Find where the given text appears and provide that cell's center as [x, y] coordinate. 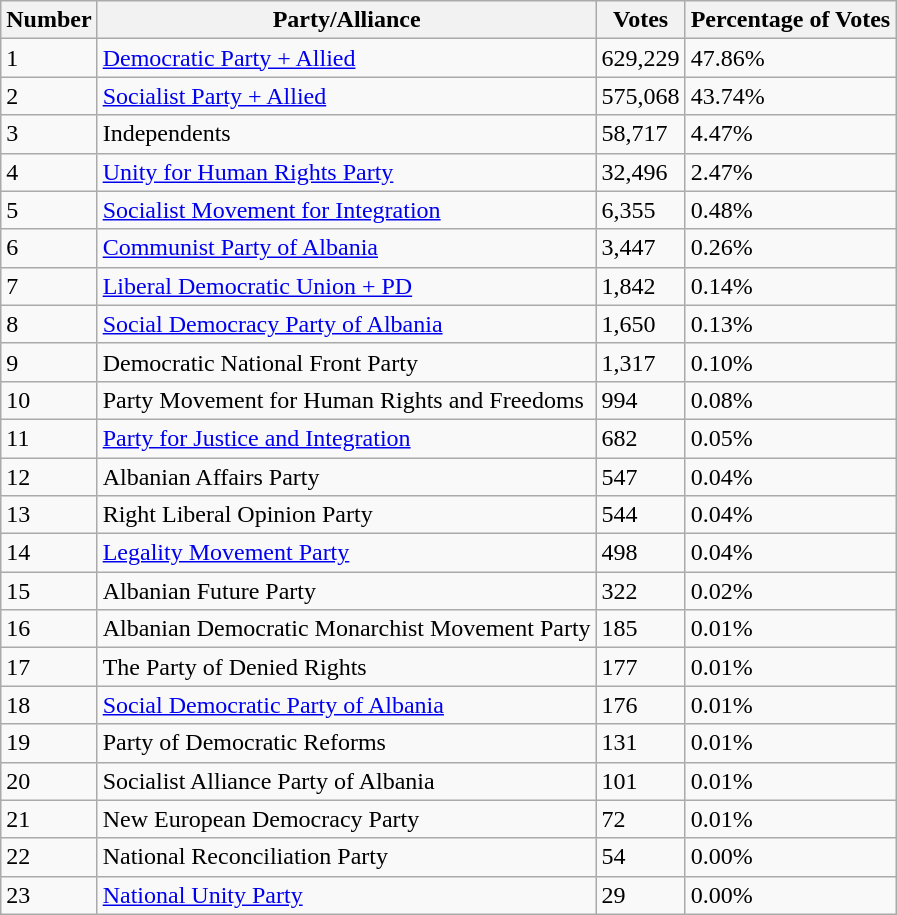
498 [640, 553]
Social Democracy Party of Albania [346, 324]
629,229 [640, 58]
1,317 [640, 362]
The Party of Denied Rights [346, 667]
6 [49, 248]
43.74% [790, 96]
0.02% [790, 591]
14 [49, 553]
18 [49, 705]
15 [49, 591]
13 [49, 515]
54 [640, 857]
0.26% [790, 248]
Democratic Party + Allied [346, 58]
682 [640, 438]
544 [640, 515]
322 [640, 591]
Party Movement for Human Rights and Freedoms [346, 400]
3 [49, 134]
575,068 [640, 96]
0.14% [790, 286]
National Unity Party [346, 895]
Socialist Alliance Party of Albania [346, 781]
11 [49, 438]
994 [640, 400]
47.86% [790, 58]
19 [49, 743]
Socialist Party + Allied [346, 96]
176 [640, 705]
2.47% [790, 172]
22 [49, 857]
Albanian Democratic Monarchist Movement Party [346, 629]
Albanian Future Party [346, 591]
0.10% [790, 362]
1 [49, 58]
23 [49, 895]
2 [49, 96]
5 [49, 210]
National Reconciliation Party [346, 857]
10 [49, 400]
Number [49, 20]
Liberal Democratic Union + PD [346, 286]
Social Democratic Party of Albania [346, 705]
7 [49, 286]
Independents [346, 134]
6,355 [640, 210]
58,717 [640, 134]
17 [49, 667]
Socialist Movement for Integration [346, 210]
12 [49, 477]
Party of Democratic Reforms [346, 743]
20 [49, 781]
0.08% [790, 400]
Right Liberal Opinion Party [346, 515]
547 [640, 477]
New European Democracy Party [346, 819]
16 [49, 629]
4 [49, 172]
177 [640, 667]
Unity for Human Rights Party [346, 172]
Albanian Affairs Party [346, 477]
0.05% [790, 438]
29 [640, 895]
101 [640, 781]
Party/Alliance [346, 20]
Party for Justice and Integration [346, 438]
8 [49, 324]
21 [49, 819]
Communist Party of Albania [346, 248]
3,447 [640, 248]
131 [640, 743]
9 [49, 362]
1,650 [640, 324]
Percentage of Votes [790, 20]
1,842 [640, 286]
0.48% [790, 210]
32,496 [640, 172]
4.47% [790, 134]
Votes [640, 20]
185 [640, 629]
0.13% [790, 324]
72 [640, 819]
Legality Movement Party [346, 553]
Democratic National Front Party [346, 362]
